Identify which cell holds the provided text, then report its [x, y] central coordinate. 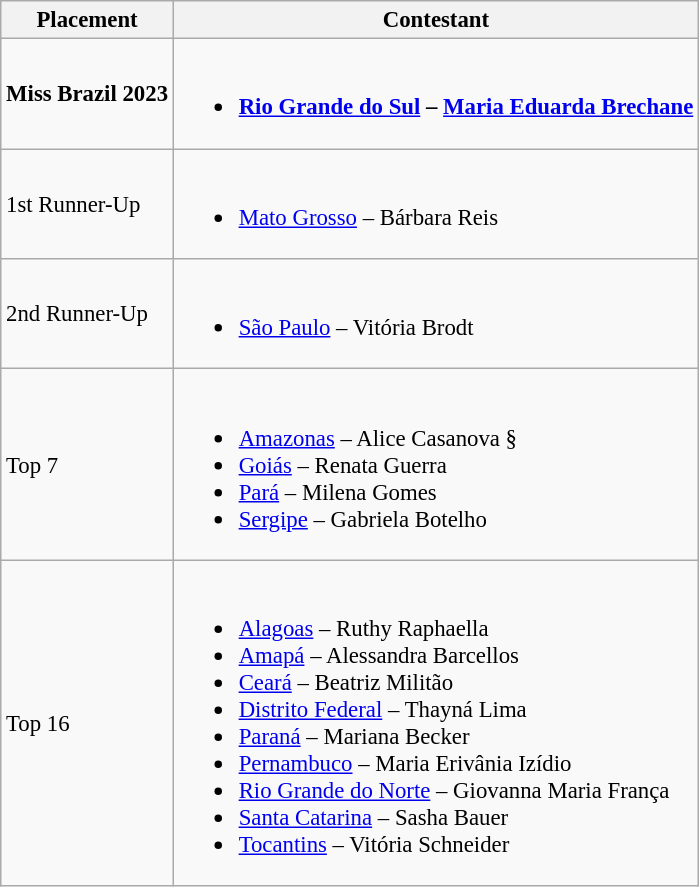
Top 7 [88, 464]
1st Runner-Up [88, 204]
Amazonas – Alice Casanova §Goiás – Renata GuerraPará – Milena GomesSergipe – Gabriela Botelho [436, 464]
Contestant [436, 20]
Rio Grande do Sul – Maria Eduarda Brechane [436, 94]
Mato Grosso – Bárbara Reis [436, 204]
2nd Runner-Up [88, 314]
Top 16 [88, 723]
Placement [88, 20]
Miss Brazil 2023 [88, 94]
São Paulo – Vitória Brodt [436, 314]
